Search for the cell housing the specified text and yield its (x, y) center coordinate. 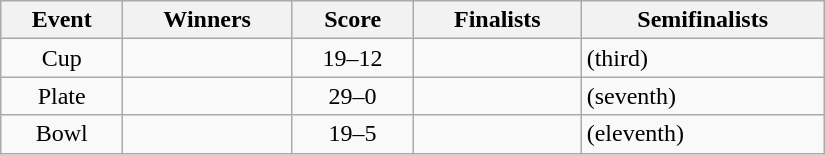
Finalists (498, 20)
Cup (62, 58)
Score (353, 20)
29–0 (353, 96)
Plate (62, 96)
19–12 (353, 58)
(seventh) (702, 96)
(third) (702, 58)
Winners (208, 20)
(eleventh) (702, 134)
Event (62, 20)
Semifinalists (702, 20)
19–5 (353, 134)
Bowl (62, 134)
